Output the [X, Y] coordinate of the center of the cell containing the given text.  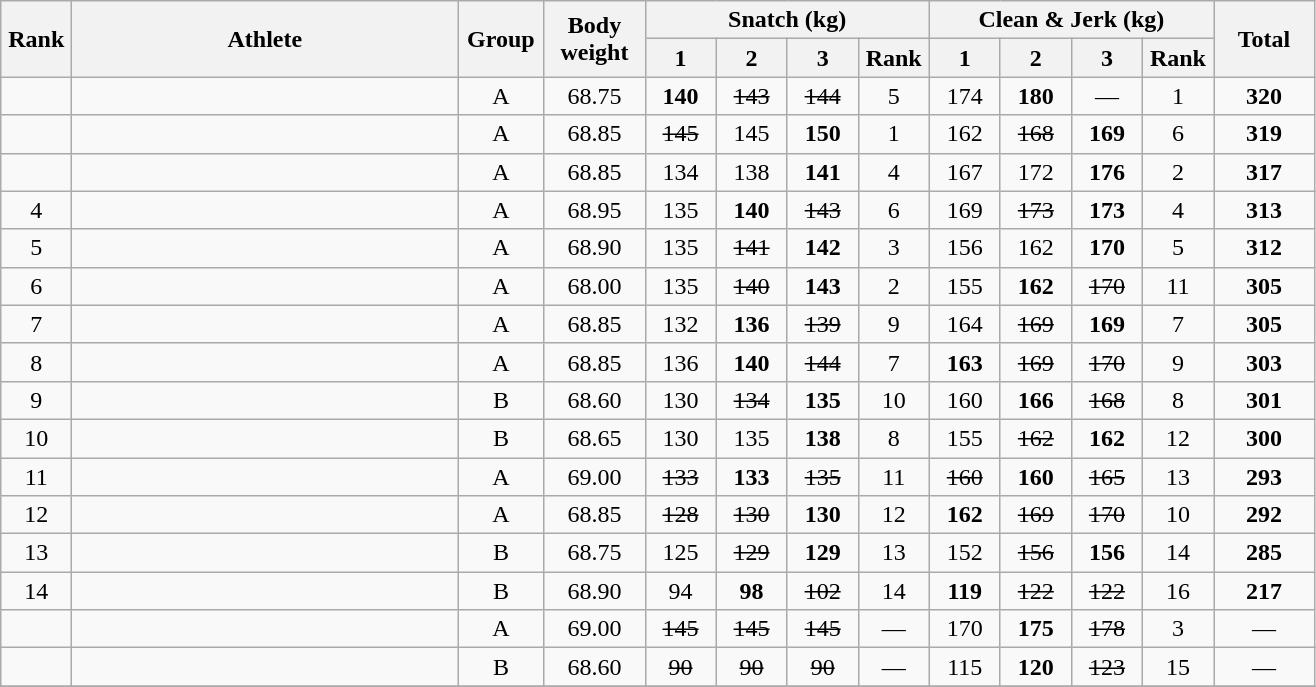
Snatch (kg) [787, 20]
68.95 [594, 210]
292 [1264, 515]
174 [964, 96]
123 [1106, 667]
178 [1106, 629]
152 [964, 553]
167 [964, 172]
139 [822, 324]
98 [752, 591]
Athlete [265, 39]
119 [964, 591]
217 [1264, 591]
115 [964, 667]
128 [680, 515]
164 [964, 324]
102 [822, 591]
172 [1036, 172]
68.00 [594, 286]
Body weight [594, 39]
15 [1178, 667]
176 [1106, 172]
319 [1264, 134]
301 [1264, 400]
16 [1178, 591]
125 [680, 553]
303 [1264, 362]
Clean & Jerk (kg) [1071, 20]
317 [1264, 172]
312 [1264, 248]
165 [1106, 477]
285 [1264, 553]
163 [964, 362]
300 [1264, 438]
94 [680, 591]
132 [680, 324]
150 [822, 134]
175 [1036, 629]
Group [501, 39]
Total [1264, 39]
120 [1036, 667]
320 [1264, 96]
166 [1036, 400]
180 [1036, 96]
293 [1264, 477]
142 [822, 248]
68.65 [594, 438]
313 [1264, 210]
